Return the (x, y) coordinate for the center point of the cell that contains the specified text.  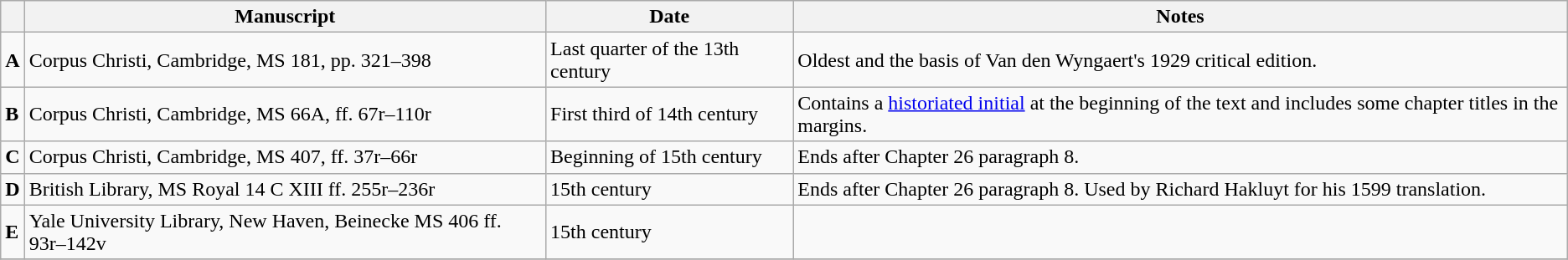
Date (670, 17)
E (13, 232)
D (13, 189)
A (13, 60)
Manuscript (285, 17)
Ends after Chapter 26 paragraph 8. Used by Richard Hakluyt for his 1599 translation. (1180, 189)
Corpus Christi, Cambridge, MS 181, pp. 321–398 (285, 60)
Last quarter of the 13th century (670, 60)
Corpus Christi, Cambridge, MS 66A, ff. 67r–110r (285, 114)
Corpus Christi, Cambridge, MS 407, ff. 37r–66r (285, 157)
C (13, 157)
Yale University Library, New Haven, Beinecke MS 406 ff. 93r–142v (285, 232)
First third of 14th century (670, 114)
Contains a historiated initial at the beginning of the text and includes some chapter titles in the margins. (1180, 114)
Notes (1180, 17)
British Library, MS Royal 14 C XIII ff. 255r–236r (285, 189)
Oldest and the basis of Van den Wyngaert's 1929 critical edition. (1180, 60)
B (13, 114)
Ends after Chapter 26 paragraph 8. (1180, 157)
Beginning of 15th century (670, 157)
